Extract the [X, Y] coordinate from the center of the cell holding the provided text.  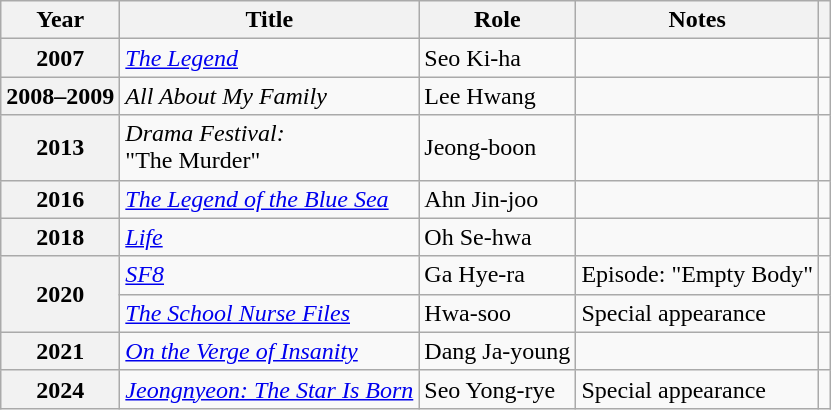
The Legend [270, 58]
Role [498, 20]
Drama Festival:"The Murder" [270, 148]
Ga Hye-ra [498, 275]
2007 [60, 58]
2013 [60, 148]
The Legend of the Blue Sea [270, 199]
Hwa-soo [498, 313]
Oh Se-hwa [498, 237]
Seo Ki-ha [498, 58]
Lee Hwang [498, 96]
2020 [60, 294]
Year [60, 20]
Notes [698, 20]
2024 [60, 389]
All About My Family [270, 96]
Title [270, 20]
Jeongnyeon: The Star Is Born [270, 389]
Ahn Jin-joo [498, 199]
Jeong-boon [498, 148]
2021 [60, 351]
2018 [60, 237]
SF8 [270, 275]
2016 [60, 199]
On the Verge of Insanity [270, 351]
Dang Ja-young [498, 351]
Seo Yong-rye [498, 389]
2008–2009 [60, 96]
Episode: "Empty Body" [698, 275]
The School Nurse Files [270, 313]
Life [270, 237]
